Locate the cell with the specified text and output its [X, Y] center coordinate. 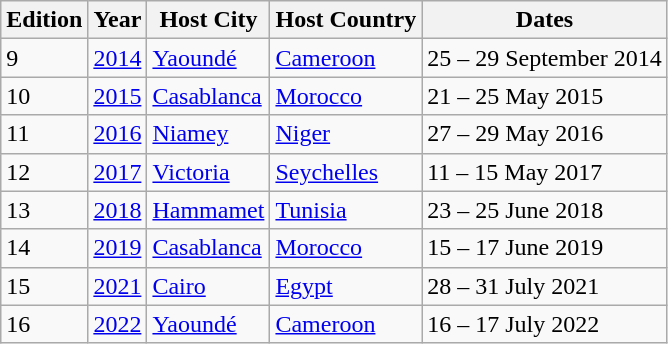
Niger [346, 134]
9 [44, 58]
13 [44, 210]
11 – 15 May 2017 [545, 172]
2018 [118, 210]
Host City [208, 20]
Tunisia [346, 210]
16 – 17 July 2022 [545, 324]
Hammamet [208, 210]
14 [44, 248]
2022 [118, 324]
Dates [545, 20]
Host Country [346, 20]
2017 [118, 172]
2019 [118, 248]
23 – 25 June 2018 [545, 210]
Niamey [208, 134]
2015 [118, 96]
2016 [118, 134]
12 [44, 172]
15 – 17 June 2019 [545, 248]
10 [44, 96]
15 [44, 286]
Year [118, 20]
25 – 29 September 2014 [545, 58]
Edition [44, 20]
16 [44, 324]
21 – 25 May 2015 [545, 96]
28 – 31 July 2021 [545, 286]
2014 [118, 58]
11 [44, 134]
Victoria [208, 172]
Seychelles [346, 172]
2021 [118, 286]
27 – 29 May 2016 [545, 134]
Cairo [208, 286]
Egypt [346, 286]
